For the text-containing cell, return its midpoint in [X, Y] coordinate format. 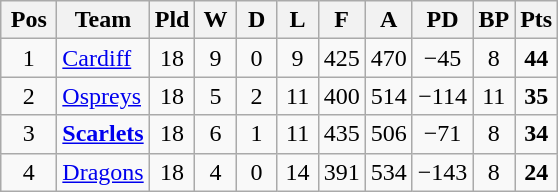
14 [298, 172]
470 [388, 58]
3 [29, 134]
F [342, 20]
Ospreys [103, 96]
−71 [442, 134]
D [256, 20]
425 [342, 58]
BP [494, 20]
−114 [442, 96]
Team [103, 20]
5 [216, 96]
391 [342, 172]
−143 [442, 172]
6 [216, 134]
400 [342, 96]
514 [388, 96]
Pld [172, 20]
PD [442, 20]
−45 [442, 58]
W [216, 20]
Scarlets [103, 134]
435 [342, 134]
35 [536, 96]
506 [388, 134]
534 [388, 172]
A [388, 20]
Cardiff [103, 58]
Dragons [103, 172]
Pts [536, 20]
L [298, 20]
24 [536, 172]
34 [536, 134]
Pos [29, 20]
44 [536, 58]
